Determine the [x, y] coordinate at the center of the cell enclosing the given text.  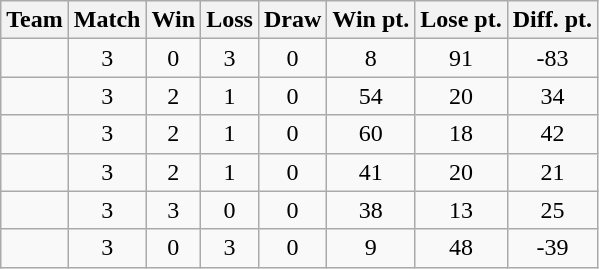
48 [461, 248]
Team [35, 20]
Loss [230, 20]
60 [371, 134]
42 [552, 134]
9 [371, 248]
18 [461, 134]
Win [174, 20]
41 [371, 172]
91 [461, 58]
8 [371, 58]
-39 [552, 248]
Match [107, 20]
54 [371, 96]
Win pt. [371, 20]
Diff. pt. [552, 20]
25 [552, 210]
34 [552, 96]
21 [552, 172]
38 [371, 210]
13 [461, 210]
Draw [292, 20]
Lose pt. [461, 20]
-83 [552, 58]
